Output the [X, Y] coordinate of the center of the cell containing the given text.  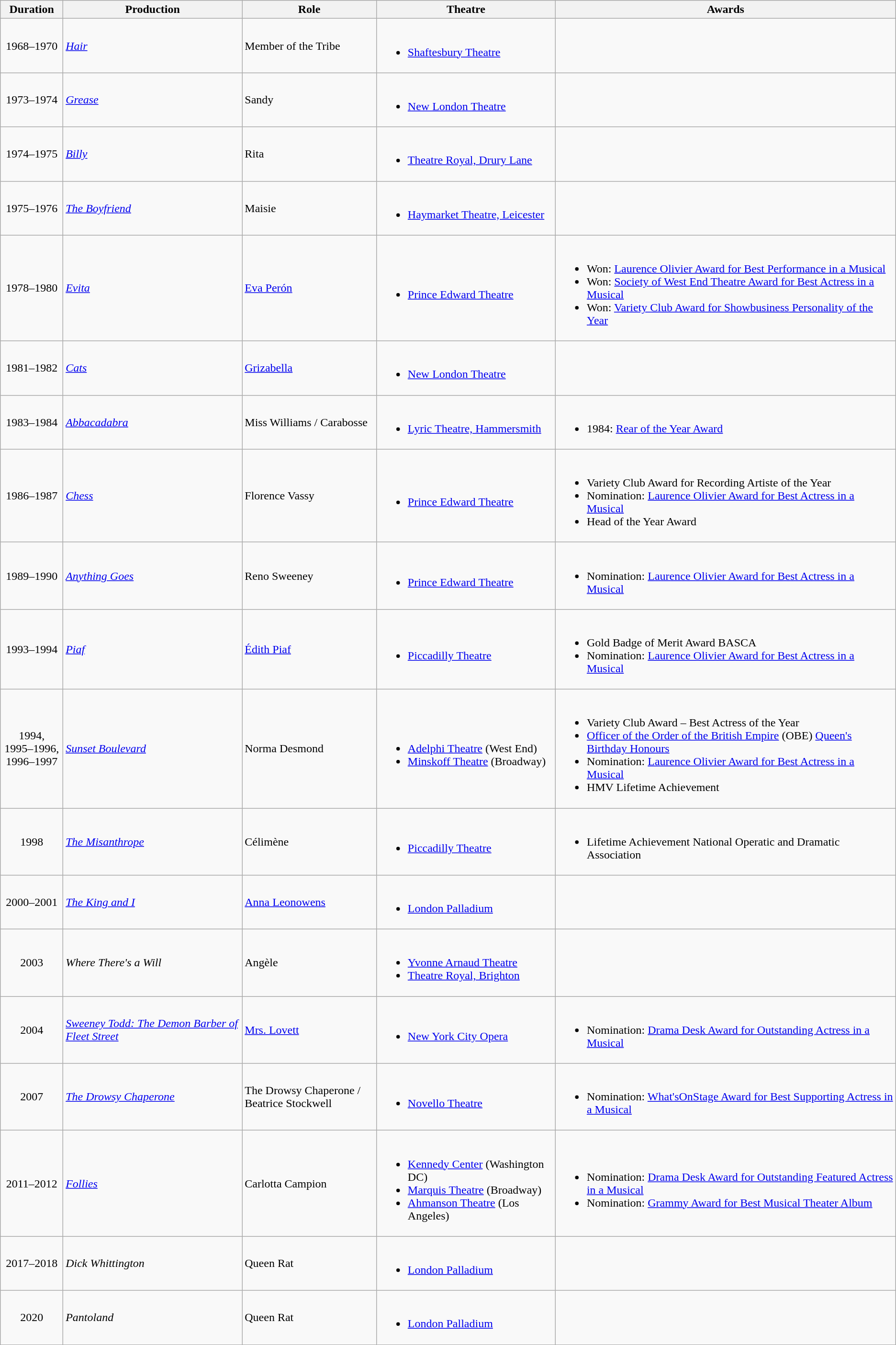
1986–1987 [32, 496]
Shaftesbury Theatre [466, 46]
Cats [153, 368]
Hair [153, 46]
Norma Desmond [309, 748]
Carlotta Campion [309, 1184]
The King and I [153, 902]
Evita [153, 288]
1975–1976 [32, 208]
1984: Rear of the Year Award [726, 422]
Theatre [466, 10]
Nomination: What'sOnStage Award for Best Supporting Actress in a Musical [726, 1097]
1973–1974 [32, 100]
2003 [32, 963]
2004 [32, 1030]
Yvonne Arnaud TheatreTheatre Royal, Brighton [466, 963]
Theatre Royal, Drury Lane [466, 154]
1994, 1995–1996, 1996–1997 [32, 748]
Follies [153, 1184]
Angèle [309, 963]
2007 [32, 1097]
Abbacadabra [153, 422]
Novello Theatre [466, 1097]
1981–1982 [32, 368]
2011–2012 [32, 1184]
Nomination: Drama Desk Award for Outstanding Actress in a Musical [726, 1030]
Dick Whittington [153, 1263]
Lyric Theatre, Hammersmith [466, 422]
Lifetime Achievement National Operatic and Dramatic Association [726, 842]
Sandy [309, 100]
1998 [32, 842]
Awards [726, 10]
Célimène [309, 842]
The Misanthrope [153, 842]
Grizabella [309, 368]
Nomination: Drama Desk Award for Outstanding Featured Actress in a MusicalNomination: Grammy Award for Best Musical Theater Album [726, 1184]
Adelphi Theatre (West End)Minskoff Theatre (Broadway) [466, 748]
2017–2018 [32, 1263]
Role [309, 10]
Anything Goes [153, 576]
1968–1970 [32, 46]
2020 [32, 1318]
Member of the Tribe [309, 46]
Reno Sweeney [309, 576]
Eva Perón [309, 288]
1974–1975 [32, 154]
Édith Piaf [309, 649]
The Boyfriend [153, 208]
Piaf [153, 649]
1993–1994 [32, 649]
New York City Opera [466, 1030]
Haymarket Theatre, Leicester [466, 208]
Maisie [309, 208]
Sweeney Todd: The Demon Barber of Fleet Street [153, 1030]
Duration [32, 10]
Rita [309, 154]
2000–2001 [32, 902]
Gold Badge of Merit Award BASCANomination: Laurence Olivier Award for Best Actress in a Musical [726, 649]
1983–1984 [32, 422]
1978–1980 [32, 288]
Variety Club Award for Recording Artiste of the YearNomination: Laurence Olivier Award for Best Actress in a MusicalHead of the Year Award [726, 496]
Miss Williams / Carabosse [309, 422]
Production [153, 10]
1989–1990 [32, 576]
Florence Vassy [309, 496]
Mrs. Lovett [309, 1030]
Nomination: Laurence Olivier Award for Best Actress in a Musical [726, 576]
Sunset Boulevard [153, 748]
Billy [153, 154]
Kennedy Center (Washington DC)Marquis Theatre (Broadway)Ahmanson Theatre (Los Angeles) [466, 1184]
Anna Leonowens [309, 902]
Chess [153, 496]
Grease [153, 100]
The Drowsy Chaperone [153, 1097]
Pantoland [153, 1318]
Where There's a Will [153, 963]
The Drowsy Chaperone / Beatrice Stockwell [309, 1097]
